Detect which cell encompasses the target text, then output its [X, Y] center coordinate. 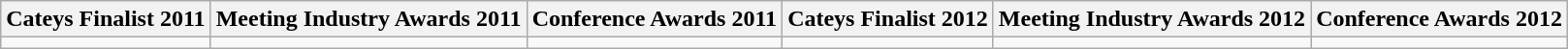
Cateys Finalist 2012 [888, 19]
Meeting Industry Awards 2012 [1152, 19]
Conference Awards 2012 [1439, 19]
Conference Awards 2011 [654, 19]
Cateys Finalist 2011 [106, 19]
Meeting Industry Awards 2011 [368, 19]
